Search for the cell housing the specified text and yield its [x, y] center coordinate. 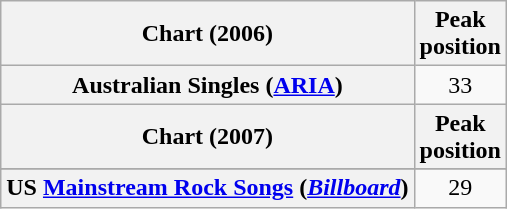
Chart (2007) [208, 136]
Australian Singles (ARIA) [208, 85]
Chart (2006) [208, 34]
US Mainstream Rock Songs (Billboard) [208, 188]
29 [460, 188]
33 [460, 85]
